Pinpoint the cell where the given text exists, returning its [x, y] midpoint coordinate. 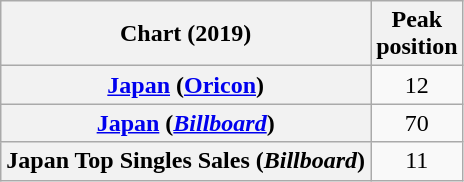
12 [417, 85]
Japan (Billboard) [186, 123]
Japan Top Singles Sales (Billboard) [186, 161]
70 [417, 123]
Japan (Oricon) [186, 85]
Peakposition [417, 34]
Chart (2019) [186, 34]
11 [417, 161]
